From the cell containing the given text, extract its center point as (x, y) coordinate. 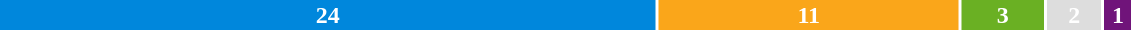
11 (809, 15)
2 (1074, 15)
24 (328, 15)
3 (1003, 15)
